Capture the cell that displays the provided text and extract its (x, y) central coordinate. 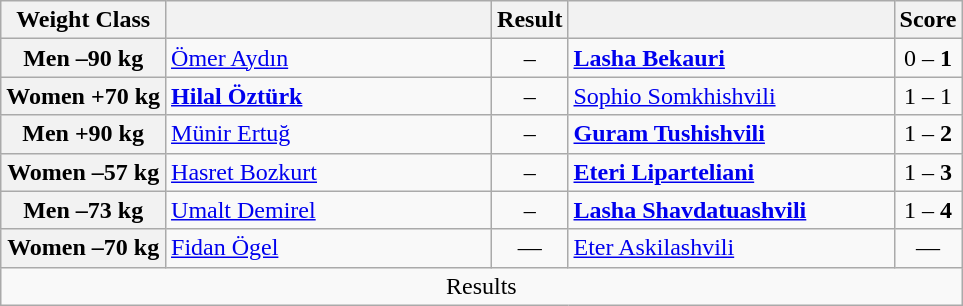
Eteri Liparteliani (731, 172)
Men +90 kg (84, 134)
Results (482, 286)
Sophio Somkhishvili (731, 96)
Umalt Demirel (329, 210)
Lasha Bekauri (731, 58)
Women –57 kg (84, 172)
Women –70 kg (84, 248)
Score (928, 20)
1 – 2 (928, 134)
Men –90 kg (84, 58)
1 – 1 (928, 96)
Lasha Shavdatuashvili (731, 210)
Women +70 kg (84, 96)
Men –73 kg (84, 210)
Ömer Aydın (329, 58)
Result (530, 20)
Fidan Ögel (329, 248)
Hilal Öztürk (329, 96)
Münir Ertuğ (329, 134)
1 – 3 (928, 172)
Hasret Bozkurt (329, 172)
0 – 1 (928, 58)
Guram Tushishvili (731, 134)
Eter Askilashvili (731, 248)
Weight Class (84, 20)
1 – 4 (928, 210)
